Provide the [X, Y] coordinate of the cell's center where the given text is located.  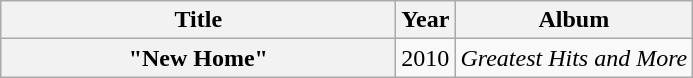
Album [574, 20]
2010 [426, 58]
Year [426, 20]
Title [198, 20]
"New Home" [198, 58]
Greatest Hits and More [574, 58]
